Output the [x, y] coordinate of the center of the cell containing the given text.  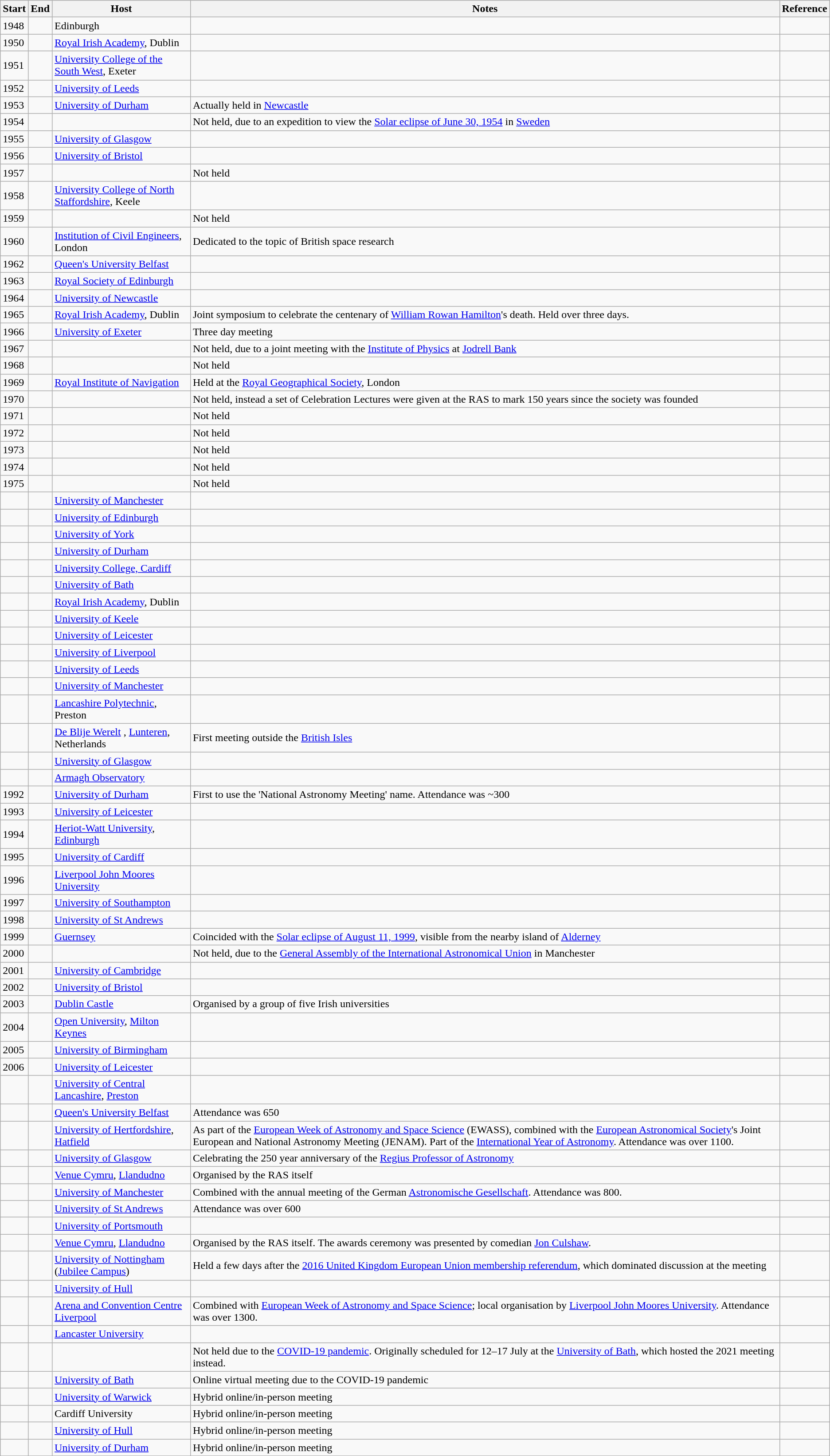
University of Nottingham (Jubilee Campus) [121, 1266]
1960 [14, 241]
University of Cardiff [121, 857]
1959 [14, 218]
1967 [14, 349]
1964 [14, 298]
Lancaster University [121, 1334]
Lancashire Polytechnic, Preston [121, 709]
Attendance was 650 [485, 1112]
Dublin Castle [121, 1004]
1956 [14, 156]
University College of North Staffordshire, Keele [121, 195]
1993 [14, 811]
1950 [14, 43]
Held a few days after the 2016 United Kingdom European Union membership referendum, which dominated discussion at the meeting [485, 1266]
2005 [14, 1050]
Notes [485, 9]
Liverpool John Moores University [121, 880]
1952 [14, 88]
University of Hertfordshire, Hatfield [121, 1135]
University of Exeter [121, 332]
Open University, Milton Keynes [121, 1027]
1992 [14, 794]
1958 [14, 195]
1954 [14, 122]
First meeting outside the British Isles [485, 738]
Organised by the RAS itself [485, 1175]
1948 [14, 26]
1953 [14, 105]
Host [121, 9]
University of Birmingham [121, 1050]
Institution of Civil Engineers, London [121, 241]
Not held, due to the General Assembly of the International Astronomical Union in Manchester [485, 954]
1965 [14, 315]
Actually held in Newcastle [485, 105]
University of Southampton [121, 903]
Three day meeting [485, 332]
1971 [14, 416]
University of Portsmouth [121, 1226]
Not held, instead a set of Celebration Lectures were given at the RAS to mark 150 years since the society was founded [485, 399]
1975 [14, 483]
2003 [14, 1004]
1970 [14, 399]
University of York [121, 534]
Organised by a group of five Irish universities [485, 1004]
Organised by the RAS itself. The awards ceremony was presented by comedian Jon Culshaw. [485, 1243]
University of Liverpool [121, 652]
1968 [14, 365]
2000 [14, 954]
1973 [14, 450]
1997 [14, 903]
Combined with European Week of Astronomy and Space Science; local organisation by Liverpool John Moores University. Attendance was over 1300. [485, 1311]
Not held due to the COVID-19 pandemic. Originally scheduled for 12–17 July at the University of Bath, which hosted the 2021 meeting instead. [485, 1357]
Armagh Observatory [121, 777]
2002 [14, 987]
Edinburgh [121, 26]
1955 [14, 139]
1951 [14, 66]
1972 [14, 433]
2001 [14, 970]
1999 [14, 937]
University of Newcastle [121, 298]
University of Edinburgh [121, 518]
Heriot-Watt University, Edinburgh [121, 835]
Coincided with the Solar eclipse of August 11, 1999, visible from the nearby island of Alderney [485, 937]
Reference [804, 9]
Joint symposium to celebrate the centenary of William Rowan Hamilton's death. Held over three days. [485, 315]
University of Keele [121, 619]
1957 [14, 173]
University of Warwick [121, 1397]
1963 [14, 281]
End [40, 9]
1996 [14, 880]
2006 [14, 1067]
Royal Society of Edinburgh [121, 281]
Start [14, 9]
Celebrating the 250 year anniversary of the Regius Professor of Astronomy [485, 1158]
De Blije Werelt , Lunteren, Netherlands [121, 738]
Arena and Convention Centre Liverpool [121, 1311]
1995 [14, 857]
Guernsey [121, 937]
Dedicated to the topic of British space research [485, 241]
Not held, due to an expedition to view the Solar eclipse of June 30, 1954 in Sweden [485, 122]
University College of the South West, Exeter [121, 66]
Online virtual meeting due to the COVID-19 pandemic [485, 1380]
1966 [14, 332]
University of Cambridge [121, 970]
Combined with the annual meeting of the German Astronomische Gesellschaft. Attendance was 800. [485, 1192]
Held at the Royal Geographical Society, London [485, 382]
1969 [14, 382]
University of Central Lancashire, Preston [121, 1089]
Royal Institute of Navigation [121, 382]
Cardiff University [121, 1413]
1974 [14, 467]
University College, Cardiff [121, 568]
Attendance was over 600 [485, 1209]
First to use the 'National Astronomy Meeting' name. Attendance was ~300 [485, 794]
1994 [14, 835]
Not held, due to a joint meeting with the Institute of Physics at Jodrell Bank [485, 349]
2004 [14, 1027]
1998 [14, 920]
1962 [14, 264]
